From the cell containing the given text, extract its center point as [x, y] coordinate. 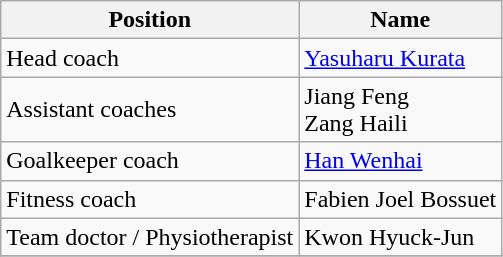
Han Wenhai [400, 161]
Jiang Feng Zang Haili [400, 110]
Goalkeeper coach [150, 161]
Kwon Hyuck-Jun [400, 237]
Name [400, 20]
Yasuharu Kurata [400, 58]
Head coach [150, 58]
Assistant coaches [150, 110]
Fabien Joel Bossuet [400, 199]
Team doctor / Physiotherapist [150, 237]
Position [150, 20]
Fitness coach [150, 199]
